From the cell containing the given text, extract its center point as (x, y) coordinate. 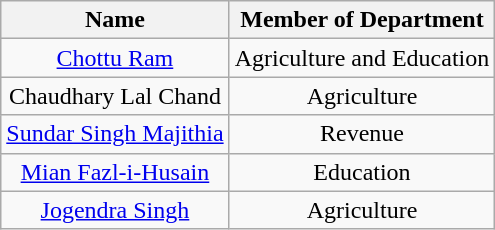
Agriculture and Education (362, 58)
Member of Department (362, 20)
Jogendra Singh (115, 210)
Chottu Ram (115, 58)
Education (362, 172)
Revenue (362, 134)
Mian Fazl-i-Husain (115, 172)
Name (115, 20)
Sundar Singh Majithia (115, 134)
Chaudhary Lal Chand (115, 96)
